Find where the given text appears and provide that cell's center as [x, y] coordinate. 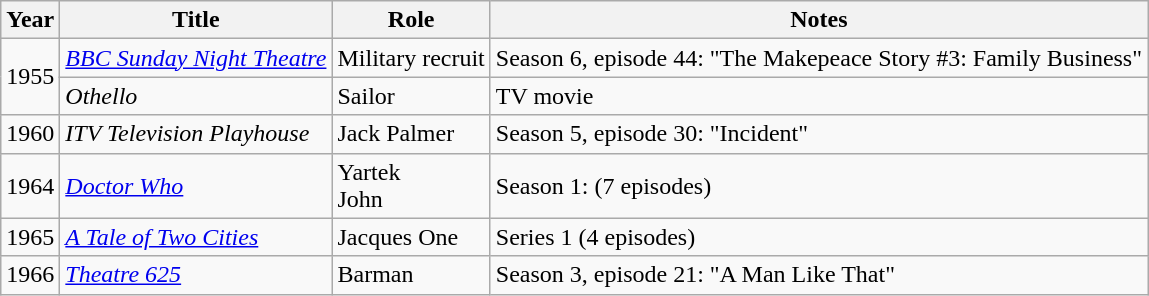
1964 [30, 186]
Military recruit [411, 58]
Barman [411, 275]
BBC Sunday Night Theatre [196, 58]
Series 1 (4 episodes) [818, 237]
Title [196, 20]
Year [30, 20]
Jack Palmer [411, 134]
Sailor [411, 96]
YartekJohn [411, 186]
Theatre 625 [196, 275]
Season 6, episode 44: "The Makepeace Story #3: Family Business" [818, 58]
Season 1: (7 episodes) [818, 186]
1960 [30, 134]
1965 [30, 237]
Season 5, episode 30: "Incident" [818, 134]
ITV Television Playhouse [196, 134]
1966 [30, 275]
TV movie [818, 96]
Role [411, 20]
Notes [818, 20]
Othello [196, 96]
A Tale of Two Cities [196, 237]
Doctor Who [196, 186]
Season 3, episode 21: "A Man Like That" [818, 275]
1955 [30, 77]
Jacques One [411, 237]
